Identify which cell holds the provided text, then report its (x, y) central coordinate. 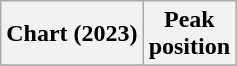
Peakposition (189, 34)
Chart (2023) (72, 34)
